Identify which cell holds the provided text, then report its [X, Y] central coordinate. 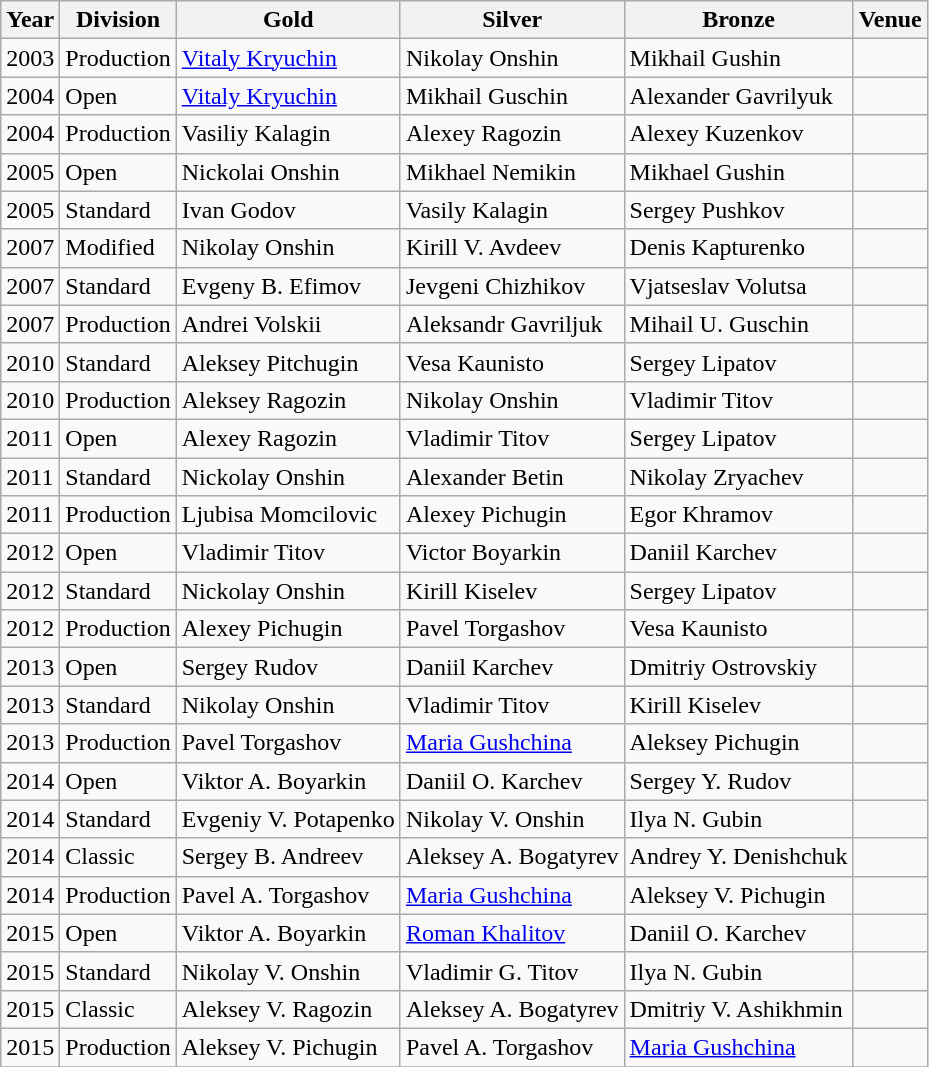
Alexander Betin [512, 477]
Year [30, 20]
Vladimir G. Titov [512, 971]
Roman Khalitov [512, 933]
Andrey Y. Denishchuk [738, 857]
Aleksey Pichugin [738, 743]
Mikhail Guschin [512, 96]
Aleksey Pitchugin [288, 362]
Vjatseslav Volutsa [738, 286]
Silver [512, 20]
Mikhael Gushin [738, 172]
Nickolai Onshin [288, 172]
Sergey Pushkov [738, 210]
Dmitriy V. Ashikhmin [738, 1009]
2003 [30, 58]
Modified [118, 248]
Sergey Rudov [288, 667]
Mikhael Nemikin [512, 172]
Ivan Godov [288, 210]
Victor Boyarkin [512, 553]
Kirill V. Avdeev [512, 248]
Mikhail Gushin [738, 58]
Nikolay Zryachev [738, 477]
Denis Kapturenko [738, 248]
Andrei Volskii [288, 324]
Mihail U. Guschin [738, 324]
Sergey B. Andreev [288, 857]
Ljubisa Momcilovic [288, 515]
Alexander Gavrilyuk [738, 96]
Jevgeni Chizhikov [512, 286]
Evgeny B. Efimov [288, 286]
Evgeniy V. Potapenko [288, 819]
Aleksandr Gavriljuk [512, 324]
Bronze [738, 20]
Sergey Y. Rudov [738, 781]
Egor Khramov [738, 515]
Venue [890, 20]
Gold [288, 20]
Vasily Kalagin [512, 210]
Vasiliy Kalagin [288, 134]
Aleksey V. Ragozin [288, 1009]
Alexey Kuzenkov [738, 134]
Aleksey Ragozin [288, 400]
Division [118, 20]
Dmitriy Ostrovskiy [738, 667]
